Output the [x, y] coordinate of the center of the cell containing the given text.  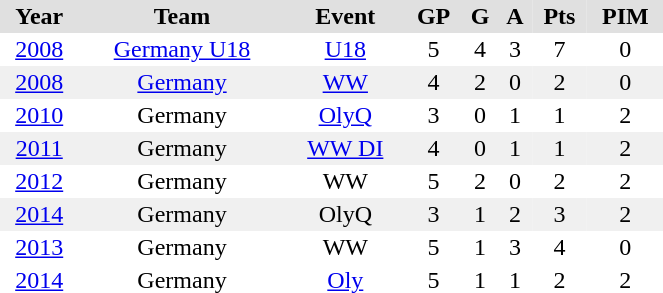
U18 [346, 50]
Germany U18 [182, 50]
Pts [560, 16]
Team [182, 16]
Event [346, 16]
2014 [39, 214]
GP [434, 16]
Year [39, 16]
G [480, 16]
2010 [39, 116]
2012 [39, 182]
2013 [39, 248]
A [515, 16]
2011 [39, 148]
WW DI [346, 148]
7 [560, 50]
